Return (x, y) of the center of cell containing provided text 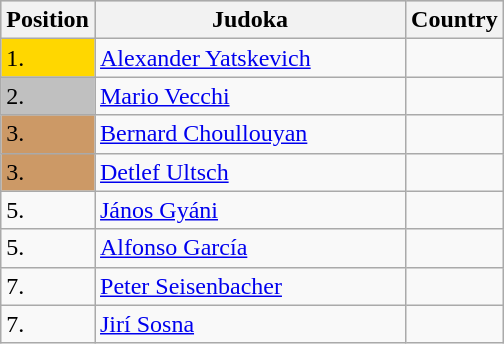
Position (48, 20)
Detlef Ultsch (250, 172)
Alexander Yatskevich (250, 58)
Mario Vecchi (250, 96)
Alfonso García (250, 248)
1. (48, 58)
Peter Seisenbacher (250, 286)
2. (48, 96)
János Gyáni (250, 210)
Bernard Choullouyan (250, 134)
Jirí Sosna (250, 324)
Judoka (250, 20)
Country (455, 20)
